For the text-containing cell, return its midpoint in (X, Y) coordinate format. 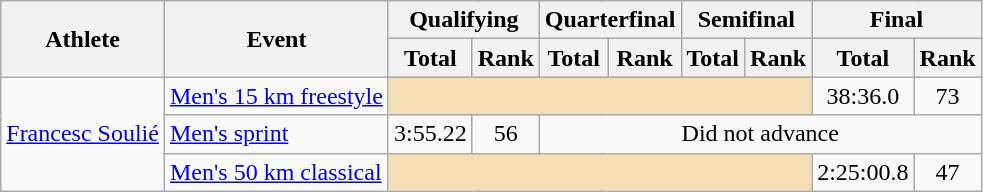
Semifinal (746, 20)
Men's sprint (276, 134)
Did not advance (760, 134)
2:25:00.8 (863, 172)
38:36.0 (863, 96)
47 (948, 172)
Athlete (83, 39)
Final (897, 20)
Men's 15 km freestyle (276, 96)
Men's 50 km classical (276, 172)
56 (506, 134)
Quarterfinal (610, 20)
Qualifying (464, 20)
Francesc Soulié (83, 134)
73 (948, 96)
3:55.22 (430, 134)
Event (276, 39)
